Capture the cell that displays the provided text and extract its [x, y] central coordinate. 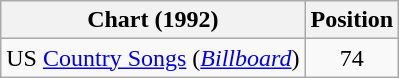
US Country Songs (Billboard) [153, 58]
Position [352, 20]
74 [352, 58]
Chart (1992) [153, 20]
